Output the (x, y) coordinate of the center of the cell containing the given text.  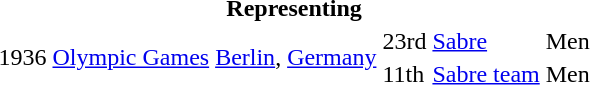
23rd (404, 41)
Sabre (486, 41)
